Find where the given text appears and provide that cell's center as (x, y) coordinate. 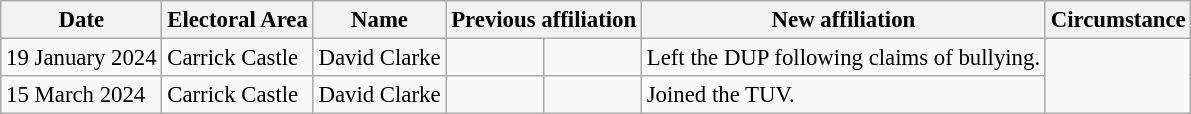
19 January 2024 (82, 58)
Electoral Area (238, 20)
Joined the TUV. (843, 95)
Name (380, 20)
Circumstance (1118, 20)
New affiliation (843, 20)
Left the DUP following claims of bullying. (843, 58)
Date (82, 20)
Previous affiliation (544, 20)
15 March 2024 (82, 95)
